Detect which cell encompasses the target text, then output its [x, y] center coordinate. 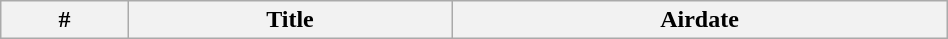
# [64, 20]
Title [290, 20]
Airdate [700, 20]
